Pinpoint the cell where the given text exists, returning its [X, Y] midpoint coordinate. 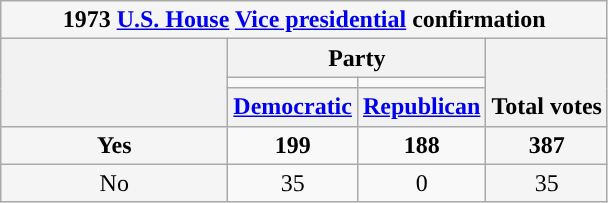
0 [421, 183]
Party [357, 58]
No [114, 183]
Total votes [547, 82]
188 [421, 145]
Republican [421, 107]
Yes [114, 145]
387 [547, 145]
199 [293, 145]
1973 U.S. House Vice presidential confirmation [304, 20]
Democratic [293, 107]
